Capture the cell that displays the provided text and extract its [X, Y] central coordinate. 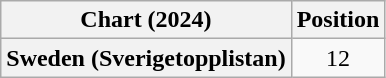
12 [338, 58]
Chart (2024) [146, 20]
Sweden (Sverigetopplistan) [146, 58]
Position [338, 20]
